Determine the [x, y] coordinate at the center of the cell enclosing the given text.  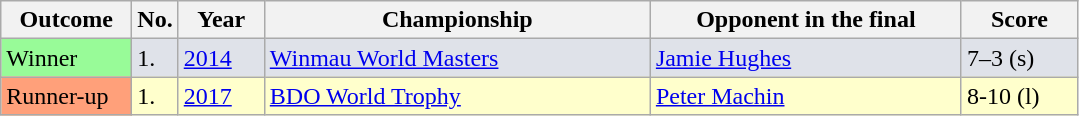
7–3 (s) [1019, 58]
2014 [221, 58]
No. [155, 20]
Peter Machin [806, 96]
Winner [66, 58]
Outcome [66, 20]
Opponent in the final [806, 20]
Year [221, 20]
Jamie Hughes [806, 58]
2017 [221, 96]
BDO World Trophy [457, 96]
Championship [457, 20]
Runner-up [66, 96]
Winmau World Masters [457, 58]
8-10 (l) [1019, 96]
Score [1019, 20]
